Determine the [x, y] coordinate at the center of the cell enclosing the given text.  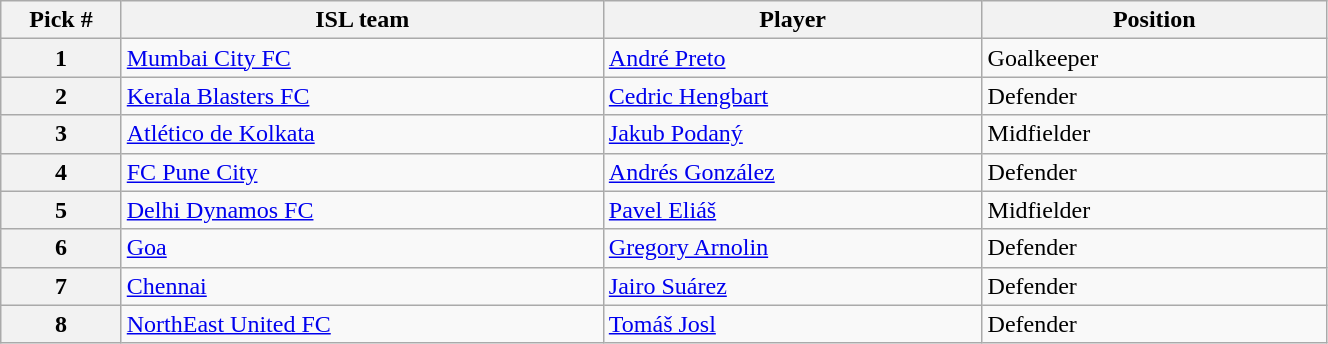
Atlético de Kolkata [362, 134]
Pick # [61, 20]
Jakub Podaný [792, 134]
Cedric Hengbart [792, 96]
ISL team [362, 20]
NorthEast United FC [362, 324]
8 [61, 324]
4 [61, 172]
1 [61, 58]
André Preto [792, 58]
3 [61, 134]
5 [61, 210]
Player [792, 20]
Goa [362, 248]
Kerala Blasters FC [362, 96]
7 [61, 286]
Chennai [362, 286]
Position [1154, 20]
Gregory Arnolin [792, 248]
Delhi Dynamos FC [362, 210]
6 [61, 248]
Jairo Suárez [792, 286]
Goalkeeper [1154, 58]
Andrés González [792, 172]
Pavel Eliáš [792, 210]
Mumbai City FC [362, 58]
Tomáš Josl [792, 324]
FC Pune City [362, 172]
2 [61, 96]
